Pinpoint the cell where the given text exists, returning its (x, y) midpoint coordinate. 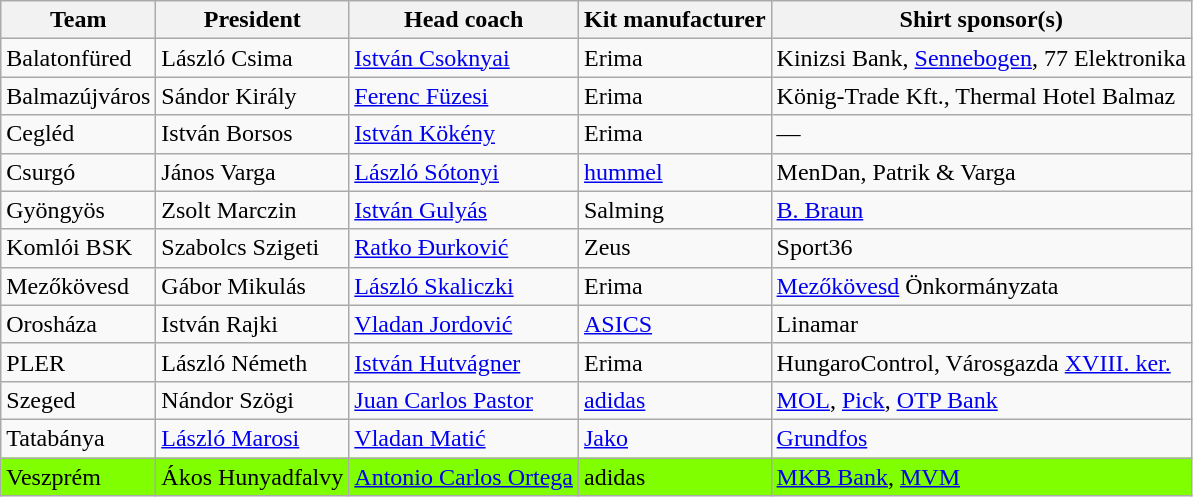
MOL, Pick, OTP Bank (981, 400)
Grundfos (981, 438)
MenDan, Patrik & Varga (981, 172)
Sport36 (981, 248)
Zeus (674, 248)
MKB Bank, MVM (981, 477)
Zsolt Marczin (252, 210)
President (252, 20)
Gábor Mikulás (252, 286)
Szeged (78, 400)
Ferenc Füzesi (464, 96)
ASICS (674, 324)
Orosháza (78, 324)
— (981, 134)
Ratko Đurković (464, 248)
Kinizsi Bank, Sennebogen, 77 Elektronika (981, 58)
Komlói BSK (78, 248)
László Németh (252, 362)
István Borsos (252, 134)
Sándor Király (252, 96)
Cegléd (78, 134)
Vladan Matić (464, 438)
Szabolcs Szigeti (252, 248)
István Gulyás (464, 210)
PLER (78, 362)
Vladan Jordović (464, 324)
Jako (674, 438)
Nándor Szögi (252, 400)
Ákos Hunyadfalvy (252, 477)
hummel (674, 172)
B. Braun (981, 210)
László Marosi (252, 438)
Linamar (981, 324)
Mezőkövesd (78, 286)
Head coach (464, 20)
Tatabánya (78, 438)
László Csima (252, 58)
László Sótonyi (464, 172)
Csurgó (78, 172)
Salming (674, 210)
Balatonfüred (78, 58)
János Varga (252, 172)
László Skaliczki (464, 286)
Balmazújváros (78, 96)
Gyöngyös (78, 210)
István Kökény (464, 134)
Shirt sponsor(s) (981, 20)
Mezőkövesd Önkormányzata (981, 286)
István Csoknyai (464, 58)
König-Trade Kft., Thermal Hotel Balmaz (981, 96)
Antonio Carlos Ortega (464, 477)
Veszprém (78, 477)
HungaroControl, Városgazda XVIII. ker. (981, 362)
Juan Carlos Pastor (464, 400)
István Rajki (252, 324)
Kit manufacturer (674, 20)
Team (78, 20)
István Hutvágner (464, 362)
